From the cell containing the given text, extract its center point as (X, Y) coordinate. 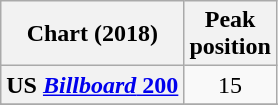
US Billboard 200 (92, 85)
15 (230, 85)
Chart (2018) (92, 34)
Peak position (230, 34)
